Output the [x, y] coordinate of the center of the cell containing the given text.  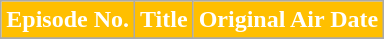
Title [164, 20]
Original Air Date [288, 20]
Episode No. [68, 20]
